Locate the cell with the specified text and output its (X, Y) center coordinate. 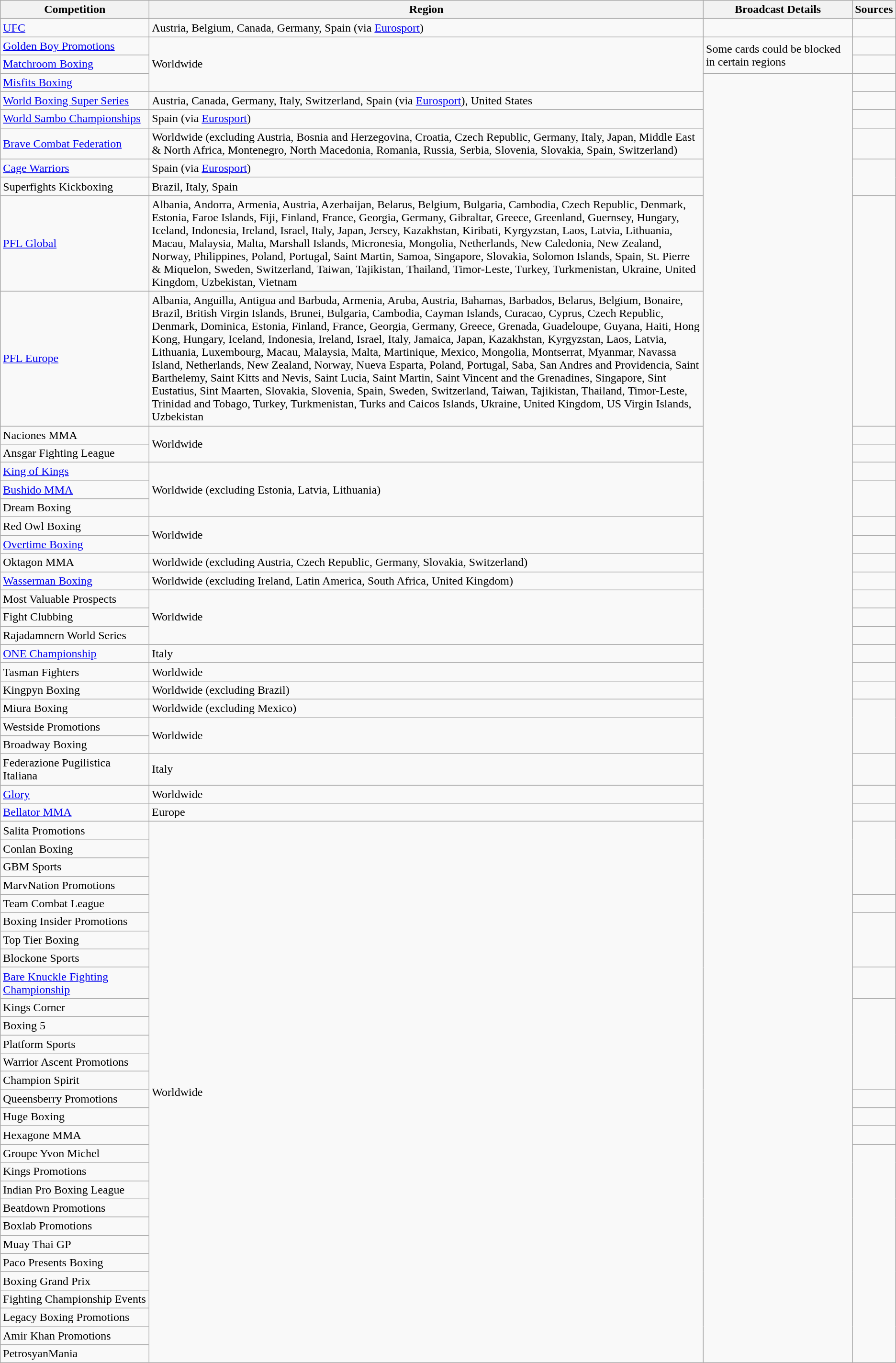
World Boxing Super Series (75, 101)
Kingpyn Boxing (75, 690)
Region (426, 10)
Ansgar Fighting League (75, 453)
Groupe Yvon Michel (75, 1153)
Europe (426, 812)
Glory (75, 794)
Superfights Kickboxing (75, 186)
Miura Boxing (75, 708)
Boxlab Promotions (75, 1226)
Misfits Boxing (75, 82)
Brave Combat Federation (75, 144)
World Sambo Championships (75, 119)
Queensberry Promotions (75, 1099)
Platform Sports (75, 1044)
Legacy Boxing Promotions (75, 1317)
Rajadamnern World Series (75, 635)
Boxing Insider Promotions (75, 922)
Amir Khan Promotions (75, 1335)
Indian Pro Boxing League (75, 1190)
King of Kings (75, 472)
Brazil, Italy, Spain (426, 186)
Kings Promotions (75, 1172)
Federazione Pugilistica Italiana (75, 770)
Some cards could be blocked in certain regions (778, 55)
Worldwide (excluding Austria, Czech Republic, Germany, Slovakia, Switzerland) (426, 563)
Oktagon MMA (75, 563)
Cage Warriors (75, 168)
Naciones MMA (75, 435)
UFC (75, 28)
Competition (75, 10)
Fighting Championship Events (75, 1299)
Worldwide (excluding Ireland, Latin America, South Africa, United Kingdom) (426, 581)
Golden Boy Promotions (75, 46)
MarvNation Promotions (75, 885)
Salita Promotions (75, 831)
Overtime Boxing (75, 544)
Fight Clubbing (75, 617)
Boxing Grand Prix (75, 1281)
ONE Championship (75, 653)
Beatdown Promotions (75, 1208)
Austria, Belgium, Canada, Germany, Spain (via Eurosport) (426, 28)
Blockone Sports (75, 958)
Sources (874, 10)
PFL Europe (75, 358)
Huge Boxing (75, 1117)
Dream Boxing (75, 508)
Bellator MMA (75, 812)
Champion Spirit (75, 1081)
Worldwide (excluding Brazil) (426, 690)
Bushido MMA (75, 490)
Boxing 5 (75, 1025)
Top Tier Boxing (75, 940)
Wasserman Boxing (75, 581)
Red Owl Boxing (75, 526)
Most Valuable Prospects (75, 599)
Austria, Canada, Germany, Italy, Switzerland, Spain (via Eurosport), United States (426, 101)
Conlan Boxing (75, 849)
Team Combat League (75, 903)
Kings Corner (75, 1007)
Matchroom Boxing (75, 64)
Westside Promotions (75, 726)
Broadway Boxing (75, 745)
Paco Presents Boxing (75, 1262)
PetrosyanMania (75, 1354)
Tasman Fighters (75, 672)
Bare Knuckle Fighting Championship (75, 982)
Warrior Ascent Promotions (75, 1062)
PFL Global (75, 243)
Worldwide (excluding Estonia, Latvia, Lithuania) (426, 490)
Muay Thai GP (75, 1244)
Hexagone MMA (75, 1135)
Worldwide (excluding Mexico) (426, 708)
GBM Sports (75, 867)
Broadcast Details (778, 10)
